Return the (x, y) coordinate for the center point of the cell that contains the specified text.  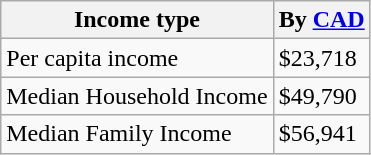
Median Household Income (137, 96)
$23,718 (322, 58)
By CAD (322, 20)
Income type (137, 20)
Per capita income (137, 58)
$49,790 (322, 96)
Median Family Income (137, 134)
$56,941 (322, 134)
